Output the (x, y) coordinate of the center of the cell containing the given text.  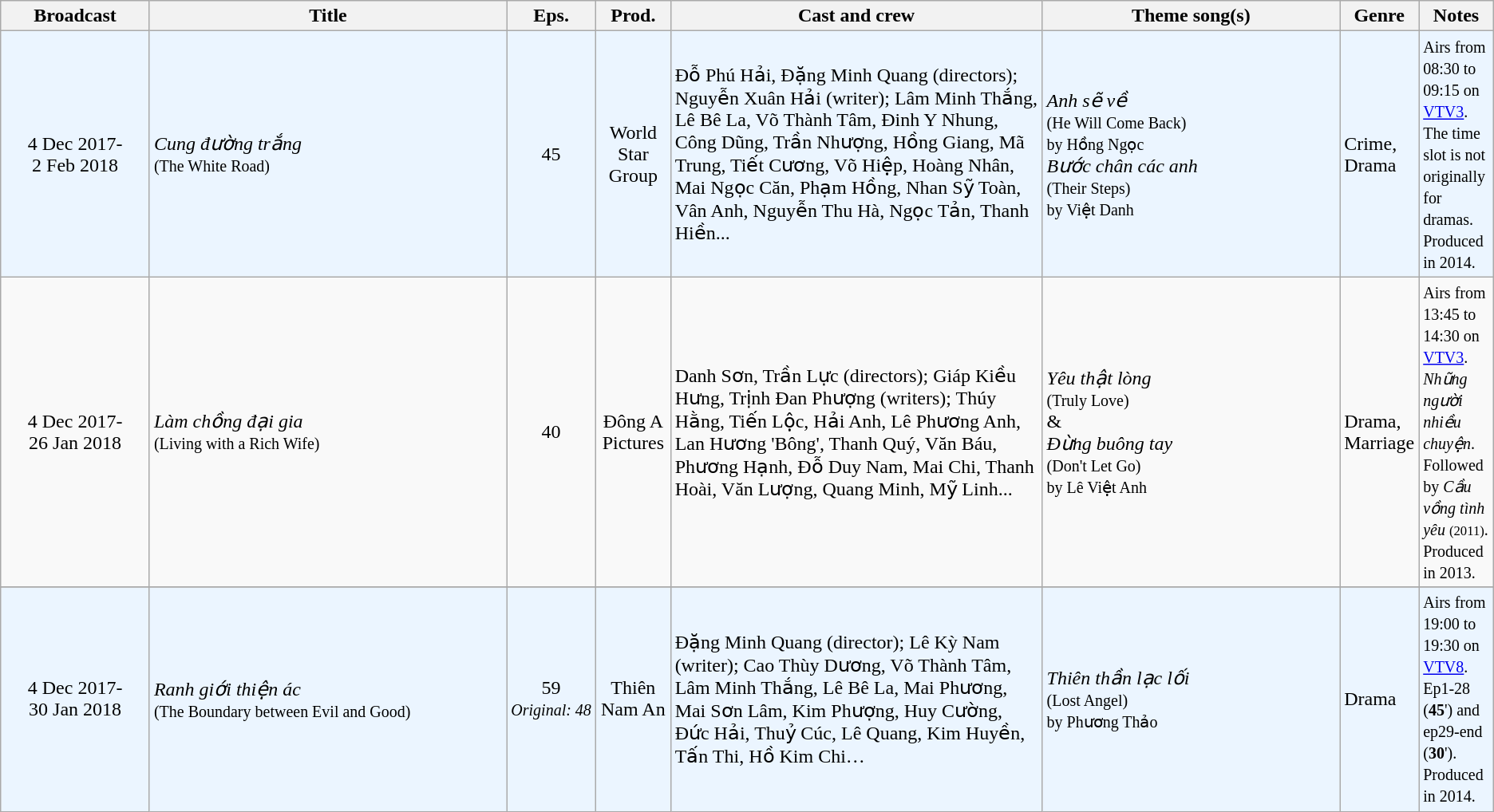
Prod. (634, 16)
Yêu thật lòng(Truly Love)&Đừng buông tay(Don't Let Go)by Lê Việt Anh (1191, 432)
Notes (1456, 16)
59Original: 48 (551, 699)
Title (327, 16)
Airs from 19:00 to 19:30 on VTV8.Ep1-28 (45') and ep29-end (30').Produced in 2014. (1456, 699)
Thiên Nam An (634, 699)
4 Dec 2017-30 Jan 2018 (75, 699)
Làm chồng đại gia (Living with a Rich Wife) (327, 432)
Cung đường trắng (The White Road) (327, 154)
Crime, Drama (1379, 154)
Cast and crew (856, 16)
4 Dec 2017-26 Jan 2018 (75, 432)
Drama (1379, 699)
Drama, Marriage (1379, 432)
Airs from 13:45 to 14:30 on VTV3. Những người nhiều chuyện.Followed by Cầu vồng tình yêu (2011).Produced in 2013. (1456, 432)
40 (551, 432)
World Star Group (634, 154)
Broadcast (75, 16)
45 (551, 154)
Genre (1379, 16)
Eps. (551, 16)
4 Dec 2017-2 Feb 2018 (75, 154)
Đông A Pictures (634, 432)
Thiên thần lạc lối(Lost Angel)by Phương Thảo (1191, 699)
Airs from 08:30 to 09:15 on VTV3. The time slot is not originally for dramas.Produced in 2014. (1456, 154)
Theme song(s) (1191, 16)
Ranh giới thiện ác (The Boundary between Evil and Good) (327, 699)
Anh sẽ về(He Will Come Back)by Hồng NgọcBước chân các anh(Their Steps)by Việt Danh (1191, 154)
